Detect which cell encompasses the target text, then output its [X, Y] center coordinate. 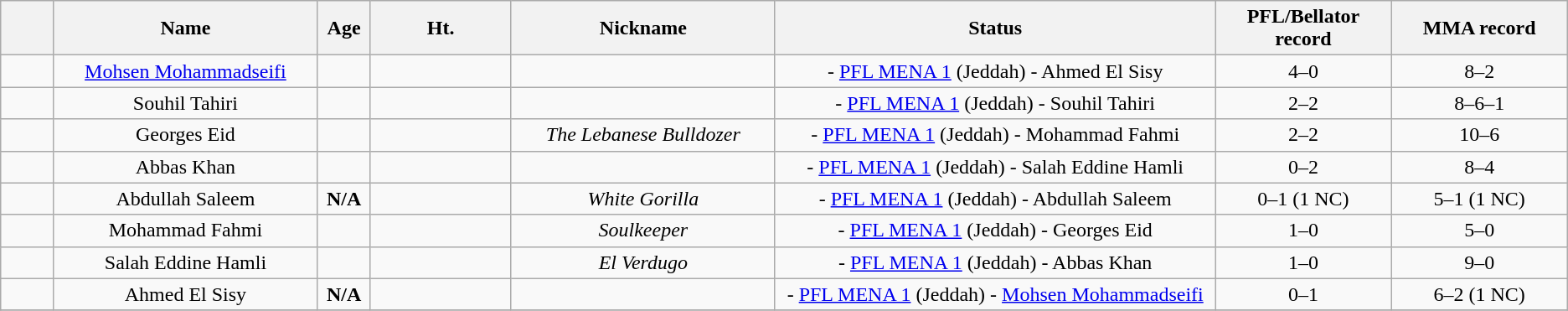
Abbas Khan [186, 167]
Mohammad Fahmi [186, 231]
5–0 [1479, 231]
Soulkeeper [643, 231]
Ahmed El Sisy [186, 294]
6–2 (1 NC) [1479, 294]
- PFL MENA 1 (Jeddah) - Mohsen Mohammadseifi [995, 294]
- PFL MENA 1 (Jeddah) - Ahmed El Sisy [995, 71]
Nickname [643, 29]
The Lebanese Bulldozer [643, 135]
8–2 [1479, 71]
White Gorilla [643, 199]
9–0 [1479, 262]
El Verdugo [643, 262]
0–1 [1303, 294]
Georges Eid [186, 135]
- PFL MENA 1 (Jeddah) - Abdullah Saleem [995, 199]
5–1 (1 NC) [1479, 199]
- PFL MENA 1 (Jeddah) - Souhil Tahiri [995, 103]
0–2 [1303, 167]
8–4 [1479, 167]
Mohsen Mohammadseifi [186, 71]
- PFL MENA 1 (Jeddah) - Abbas Khan [995, 262]
Age [343, 29]
Souhil Tahiri [186, 103]
10–6 [1479, 135]
- PFL MENA 1 (Jeddah) - Mohammad Fahmi [995, 135]
8–6–1 [1479, 103]
- PFL MENA 1 (Jeddah) - Salah Eddine Hamli [995, 167]
4–0 [1303, 71]
MMA record [1479, 29]
PFL/Bellator record [1303, 29]
Abdullah Saleem [186, 199]
0–1 (1 NC) [1303, 199]
Status [995, 29]
- PFL MENA 1 (Jeddah) - Georges Eid [995, 231]
Salah Eddine Hamli [186, 262]
Ht. [441, 29]
Name [186, 29]
